Search for the cell housing the specified text and yield its (X, Y) center coordinate. 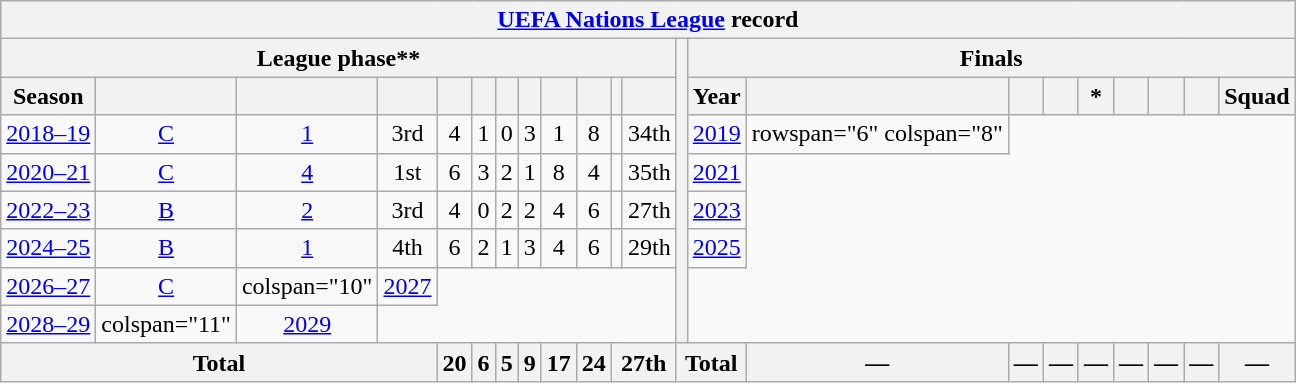
35th (649, 172)
Year (716, 96)
UEFA Nations League record (648, 20)
20 (454, 362)
2022–23 (48, 210)
2023 (716, 210)
2018–19 (48, 134)
2028–29 (48, 324)
24 (594, 362)
rowspan="6" colspan="8" (877, 134)
2029 (307, 324)
2024–25 (48, 248)
2020–21 (48, 172)
* (1096, 96)
League phase** (338, 58)
2021 (716, 172)
34th (649, 134)
colspan="11" (166, 324)
2027 (408, 286)
Squad (1257, 96)
5 (506, 362)
2019 (716, 134)
1st (408, 172)
17 (558, 362)
2025 (716, 248)
29th (649, 248)
colspan="10" (307, 286)
2026–27 (48, 286)
9 (530, 362)
Season (48, 96)
4th (408, 248)
Finals (991, 58)
